Scan for the cell matching the given text and deliver its (X, Y) coordinate at center. 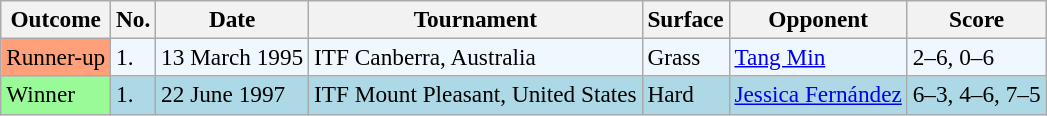
Winner (56, 95)
6–3, 4–6, 7–5 (976, 95)
Tournament (476, 19)
13 March 1995 (232, 57)
Outcome (56, 19)
Runner-up (56, 57)
Hard (686, 95)
Grass (686, 57)
22 June 1997 (232, 95)
Tang Min (818, 57)
Date (232, 19)
ITF Canberra, Australia (476, 57)
Jessica Fernández (818, 95)
Surface (686, 19)
No. (134, 19)
Opponent (818, 19)
Score (976, 19)
2–6, 0–6 (976, 57)
ITF Mount Pleasant, United States (476, 95)
